Determine the [X, Y] coordinate at the center of the cell enclosing the given text.  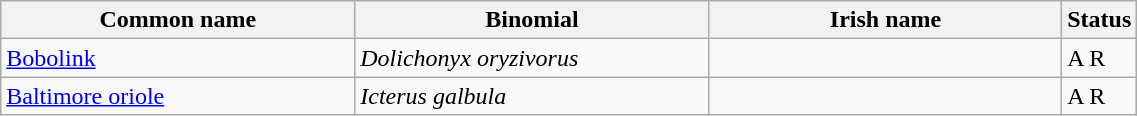
Icterus galbula [532, 96]
Bobolink [178, 58]
Irish name [885, 20]
Dolichonyx oryzivorus [532, 58]
Binomial [532, 20]
Status [1100, 20]
Baltimore oriole [178, 96]
Common name [178, 20]
